Search for the cell housing the specified text and yield its (x, y) center coordinate. 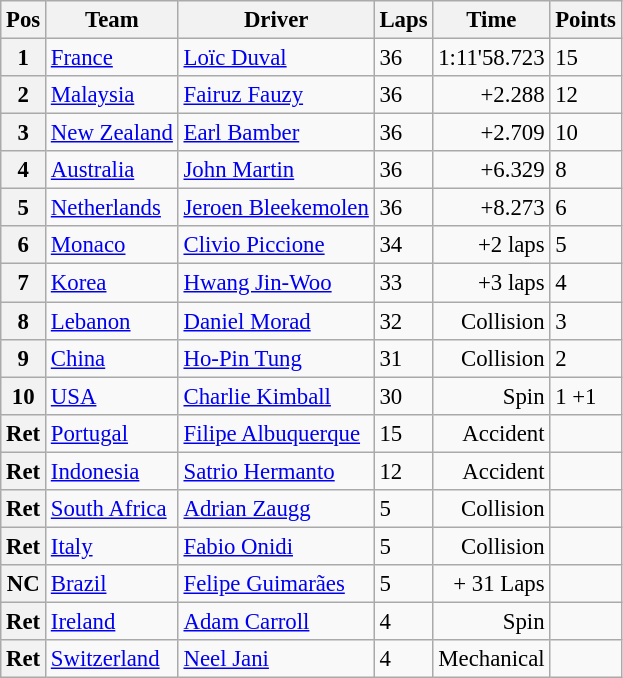
+2 laps (492, 245)
Lebanon (112, 321)
Korea (112, 283)
Pos (24, 20)
Filipe Albuquerque (276, 433)
+8.273 (492, 208)
Portugal (112, 433)
Adrian Zaugg (276, 509)
France (112, 58)
Malaysia (112, 95)
31 (404, 358)
Italy (112, 546)
+2.709 (492, 133)
Satrio Hermanto (276, 471)
9 (24, 358)
Fabio Onidi (276, 546)
Brazil (112, 584)
Fairuz Fauzy (276, 95)
Points (586, 20)
Indonesia (112, 471)
Ho-Pin Tung (276, 358)
Neel Jani (276, 659)
7 (24, 283)
+2.288 (492, 95)
Driver (276, 20)
Time (492, 20)
30 (404, 396)
32 (404, 321)
Netherlands (112, 208)
33 (404, 283)
China (112, 358)
Earl Bamber (276, 133)
Hwang Jin-Woo (276, 283)
Adam Carroll (276, 621)
New Zealand (112, 133)
Monaco (112, 245)
Laps (404, 20)
USA (112, 396)
1 +1 (586, 396)
South Africa (112, 509)
Switzerland (112, 659)
John Martin (276, 170)
Daniel Morad (276, 321)
+6.329 (492, 170)
Loïc Duval (276, 58)
1 (24, 58)
Jeroen Bleekemolen (276, 208)
Mechanical (492, 659)
Team (112, 20)
Clivio Piccione (276, 245)
1:11'58.723 (492, 58)
34 (404, 245)
Ireland (112, 621)
NC (24, 584)
Australia (112, 170)
+ 31 Laps (492, 584)
+3 laps (492, 283)
Charlie Kimball (276, 396)
Felipe Guimarães (276, 584)
